Scan for the cell matching the given text and deliver its (x, y) coordinate at center. 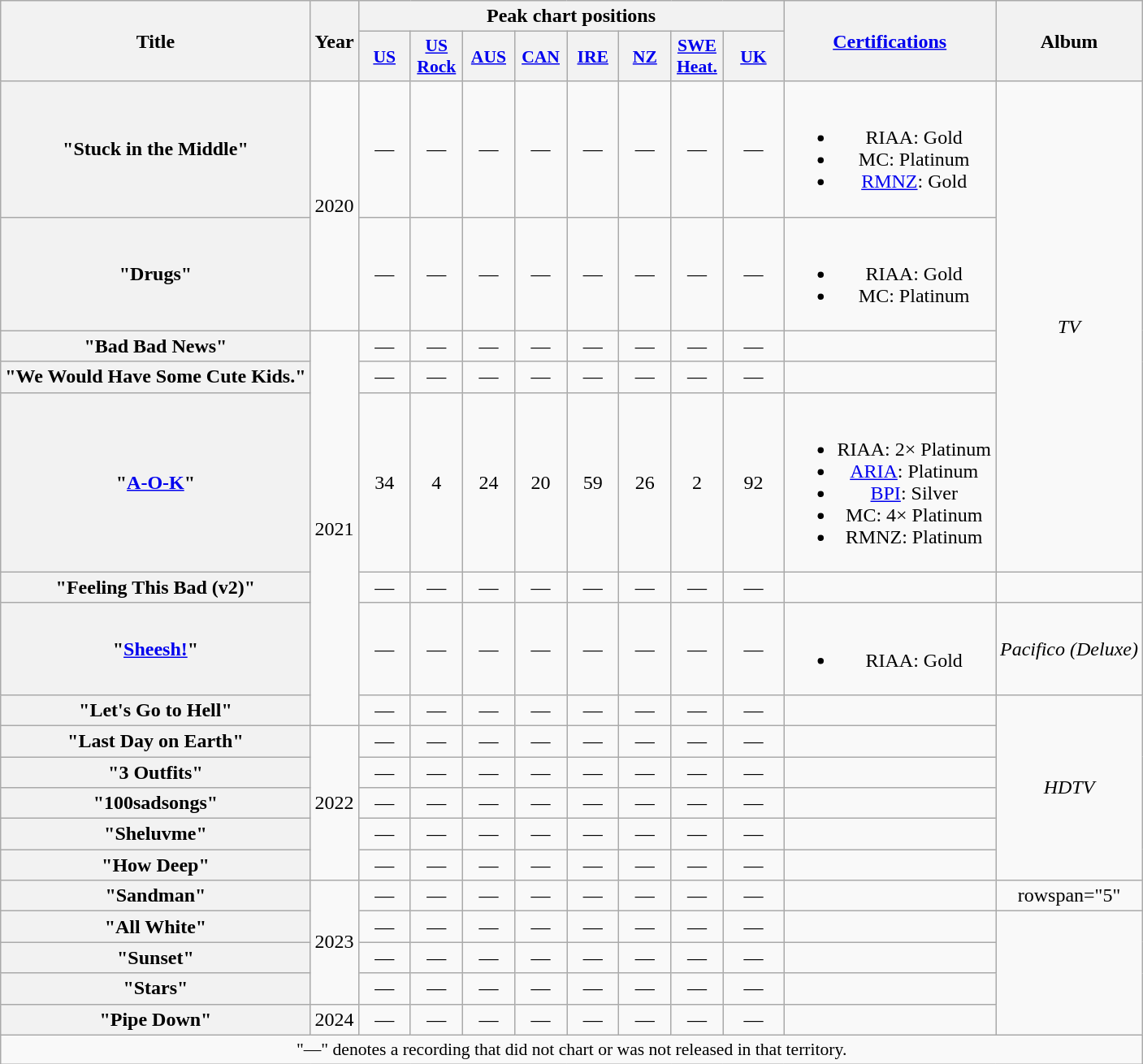
2024 (335, 1019)
RIAA: Gold (890, 648)
NZ (645, 57)
"Stars" (156, 988)
"Let's Go to Hell" (156, 710)
"Drugs" (156, 274)
"Sandman" (156, 896)
AUS (488, 57)
RIAA: GoldMC: Platinum (890, 274)
2023 (335, 942)
"Sheluvme" (156, 834)
34 (384, 482)
US (384, 57)
IRE (593, 57)
"Feeling This Bad (v2)" (156, 587)
SWEHeat. (697, 57)
2022 (335, 802)
"Pipe Down" (156, 1019)
2020 (335, 206)
"We Would Have Some Cute Kids." (156, 377)
"—" denotes a recording that did not chart or was not released in that territory. (572, 1049)
"Sheesh!" (156, 648)
92 (754, 482)
RIAA: GoldMC: PlatinumRMNZ: Gold (890, 149)
4 (436, 482)
UK (754, 57)
"All White" (156, 927)
CAN (540, 57)
"Sunset" (156, 958)
2 (697, 482)
"How Deep" (156, 865)
HDTV (1069, 787)
Peak chart positions (571, 16)
USRock (436, 57)
Title (156, 41)
Pacifico (Deluxe) (1069, 648)
26 (645, 482)
"Last Day on Earth" (156, 741)
"Bad Bad News" (156, 346)
"Stuck in the Middle" (156, 149)
20 (540, 482)
Album (1069, 41)
rowspan="5" (1069, 896)
Certifications (890, 41)
59 (593, 482)
"3 Outfits" (156, 772)
"A-O-K" (156, 482)
"100sadsongs" (156, 803)
2021 (335, 528)
TV (1069, 327)
RIAA: 2× PlatinumARIA: PlatinumBPI: SilverMC: 4× PlatinumRMNZ: Platinum (890, 482)
24 (488, 482)
Year (335, 41)
